Detect which cell encompasses the target text, then output its (X, Y) center coordinate. 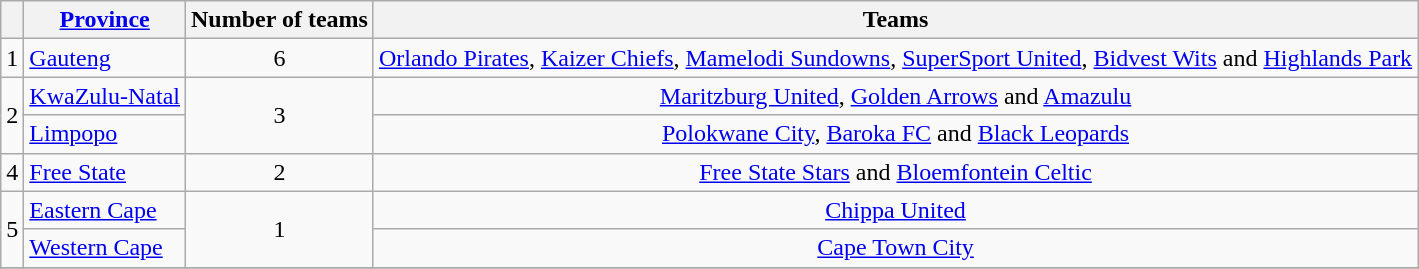
Limpopo (105, 134)
6 (279, 58)
KwaZulu-Natal (105, 96)
Number of teams (279, 20)
Orlando Pirates, Kaizer Chiefs, Mamelodi Sundowns, SuperSport United, Bidvest Wits and Highlands Park (895, 58)
5 (12, 229)
Eastern Cape (105, 210)
Province (105, 20)
4 (12, 172)
Maritzburg United, Golden Arrows and Amazulu (895, 96)
Western Cape (105, 248)
Free State Stars and Bloemfontein Celtic (895, 172)
Cape Town City (895, 248)
3 (279, 115)
Free State (105, 172)
Teams (895, 20)
Gauteng (105, 58)
Chippa United (895, 210)
Polokwane City, Baroka FC and Black Leopards (895, 134)
